Scan for the cell matching the given text and deliver its (x, y) coordinate at center. 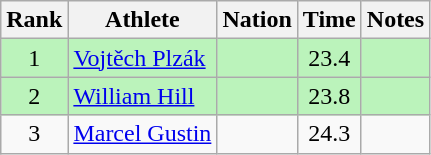
Athlete (142, 20)
Vojtěch Plzák (142, 58)
23.8 (329, 96)
1 (34, 58)
Nation (257, 20)
Time (329, 20)
Marcel Gustin (142, 134)
24.3 (329, 134)
Rank (34, 20)
3 (34, 134)
23.4 (329, 58)
William Hill (142, 96)
Notes (395, 20)
2 (34, 96)
